Return [X, Y] of the center of cell containing provided text 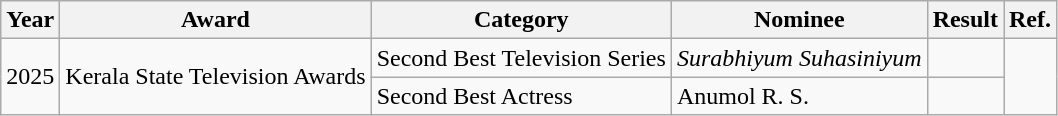
Second Best Actress [521, 96]
Anumol R. S. [799, 96]
Result [965, 20]
Surabhiyum Suhasiniyum [799, 58]
Second Best Television Series [521, 58]
Category [521, 20]
Year [30, 20]
Kerala State Television Awards [216, 77]
2025 [30, 77]
Award [216, 20]
Nominee [799, 20]
Ref. [1030, 20]
